Provide the [x, y] coordinate of the cell's center where the given text is located.  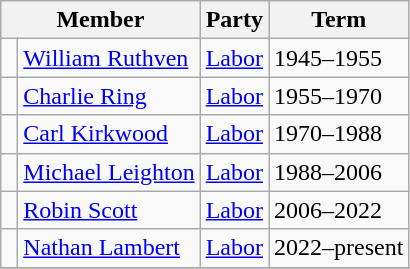
Michael Leighton [109, 172]
Robin Scott [109, 210]
William Ruthven [109, 58]
Charlie Ring [109, 96]
1955–1970 [339, 96]
Carl Kirkwood [109, 134]
Term [339, 20]
1970–1988 [339, 134]
Party [234, 20]
Nathan Lambert [109, 248]
Member [100, 20]
1945–1955 [339, 58]
2022–present [339, 248]
1988–2006 [339, 172]
2006–2022 [339, 210]
